Determine the [X, Y] coordinate at the center of the cell enclosing the given text.  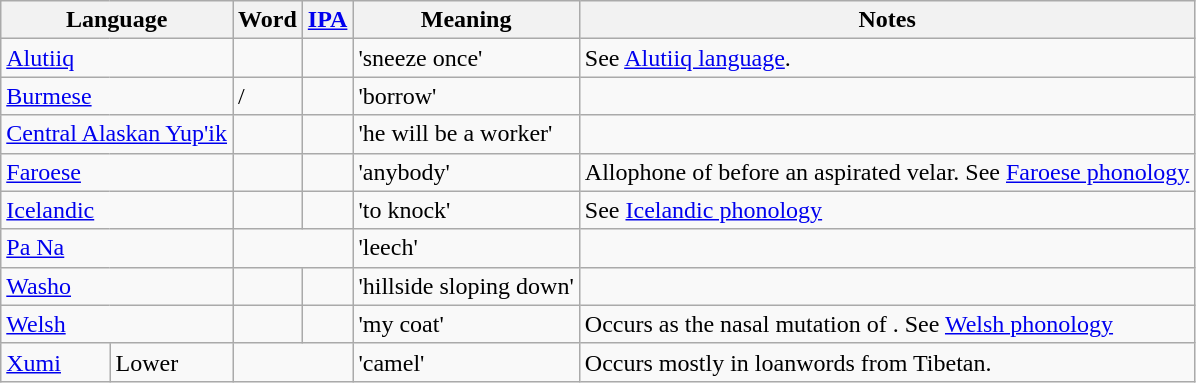
See Icelandic phonology [887, 210]
Notes [887, 20]
Burmese [117, 96]
Word [268, 20]
'camel' [466, 362]
Lower [172, 362]
Washo [117, 286]
/ [268, 96]
'sneeze once' [466, 58]
See Alutiiq language. [887, 58]
Occurs as the nasal mutation of . See Welsh phonology [887, 324]
IPA [328, 20]
Central Alaskan Yup'ik [117, 134]
'borrow' [466, 96]
'leech' [466, 248]
Meaning [466, 20]
'my coat' [466, 324]
Icelandic [117, 210]
'hillside sloping down' [466, 286]
Pa Na [117, 248]
Welsh [117, 324]
'he will be a worker' [466, 134]
'anybody' [466, 172]
Alutiiq [117, 58]
Allophone of before an aspirated velar. See Faroese phonology [887, 172]
Xumi [56, 362]
Faroese [117, 172]
Occurs mostly in loanwords from Tibetan. [887, 362]
'to knock' [466, 210]
Language [117, 20]
